Find where the given text appears and provide that cell's center as (X, Y) coordinate. 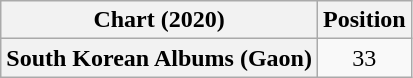
33 (364, 58)
South Korean Albums (Gaon) (160, 58)
Chart (2020) (160, 20)
Position (364, 20)
